Return the [X, Y] coordinate for the center point of the cell that contains the specified text.  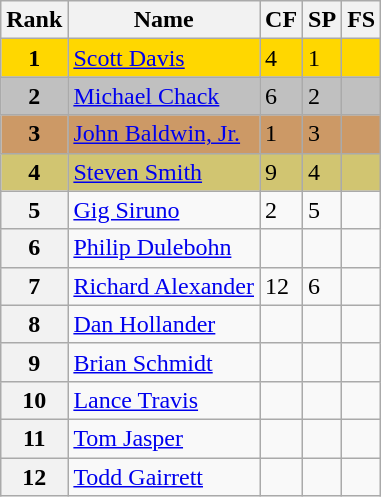
Michael Chack [164, 96]
Tom Jasper [164, 438]
7 [34, 286]
Todd Gairrett [164, 477]
Rank [34, 20]
10 [34, 400]
11 [34, 438]
Brian Schmidt [164, 362]
Name [164, 20]
Philip Dulebohn [164, 248]
Gig Siruno [164, 210]
John Baldwin, Jr. [164, 134]
Dan Hollander [164, 324]
CF [282, 20]
SP [322, 20]
Steven Smith [164, 172]
Lance Travis [164, 400]
Richard Alexander [164, 286]
8 [34, 324]
Scott Davis [164, 58]
FS [362, 20]
